Identify which cell holds the provided text, then report its [x, y] central coordinate. 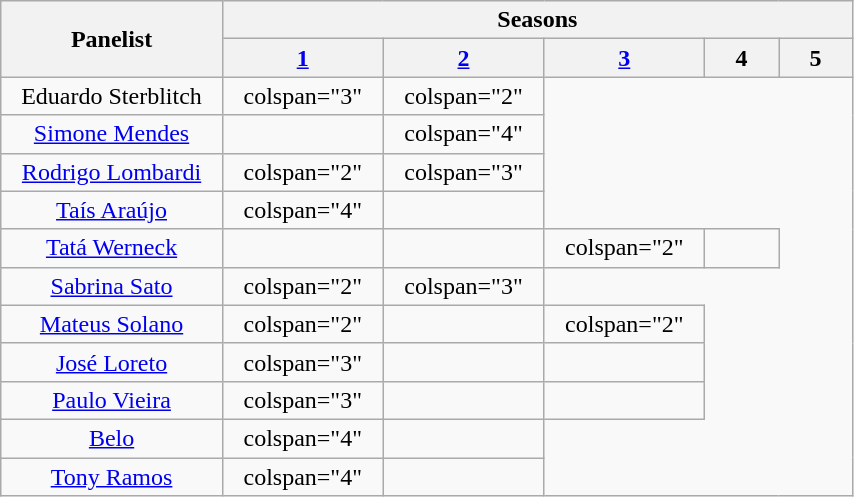
Belo [112, 438]
1 [302, 58]
Simone Mendes [112, 134]
Tatá Werneck [112, 248]
Seasons [537, 20]
Taís Araújo [112, 210]
Panelist [112, 39]
Paulo Vieira [112, 400]
Eduardo Sterblitch [112, 96]
2 [464, 58]
José Loreto [112, 362]
Mateus Solano [112, 324]
5 [815, 58]
Tony Ramos [112, 477]
Rodrigo Lombardi [112, 172]
3 [624, 58]
Sabrina Sato [112, 286]
4 [742, 58]
